Return (x, y) of the center of cell containing provided text 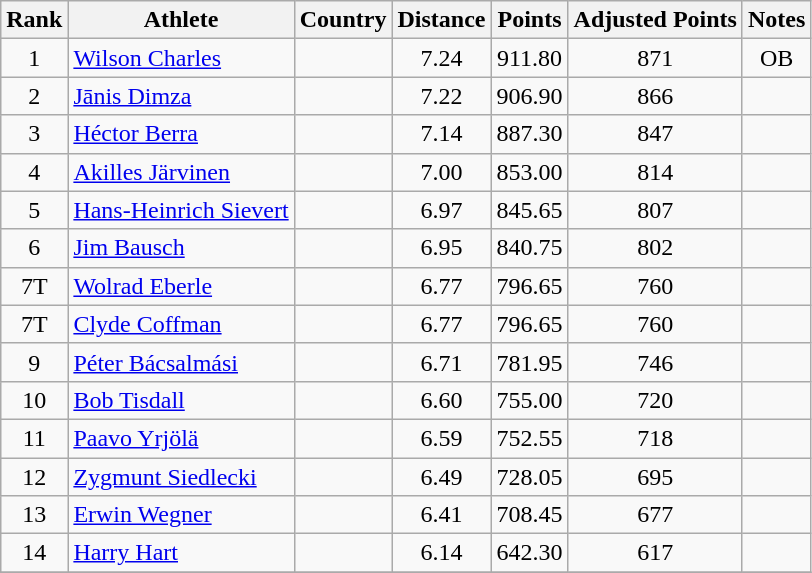
840.75 (530, 248)
Wolrad Eberle (181, 286)
6.49 (442, 477)
695 (655, 477)
617 (655, 553)
Points (530, 20)
Wilson Charles (181, 58)
708.45 (530, 515)
Erwin Wegner (181, 515)
677 (655, 515)
Héctor Berra (181, 134)
6.60 (442, 400)
781.95 (530, 362)
847 (655, 134)
OB (776, 58)
1 (34, 58)
3 (34, 134)
6.97 (442, 210)
Country (343, 20)
14 (34, 553)
7.22 (442, 96)
Jānis Dimza (181, 96)
7.00 (442, 172)
10 (34, 400)
807 (655, 210)
13 (34, 515)
6 (34, 248)
6.95 (442, 248)
906.90 (530, 96)
752.55 (530, 438)
853.00 (530, 172)
11 (34, 438)
7.24 (442, 58)
887.30 (530, 134)
Rank (34, 20)
755.00 (530, 400)
Clyde Coffman (181, 324)
2 (34, 96)
Hans-Heinrich Sievert (181, 210)
871 (655, 58)
Akilles Järvinen (181, 172)
Adjusted Points (655, 20)
Notes (776, 20)
6.41 (442, 515)
7.14 (442, 134)
Distance (442, 20)
6.59 (442, 438)
866 (655, 96)
845.65 (530, 210)
911.80 (530, 58)
718 (655, 438)
Péter Bácsalmási (181, 362)
720 (655, 400)
728.05 (530, 477)
12 (34, 477)
4 (34, 172)
Jim Bausch (181, 248)
Bob Tisdall (181, 400)
6.71 (442, 362)
802 (655, 248)
5 (34, 210)
Athlete (181, 20)
746 (655, 362)
Paavo Yrjölä (181, 438)
814 (655, 172)
642.30 (530, 553)
Zygmunt Siedlecki (181, 477)
Harry Hart (181, 553)
6.14 (442, 553)
9 (34, 362)
